Capture the cell that displays the provided text and extract its [X, Y] central coordinate. 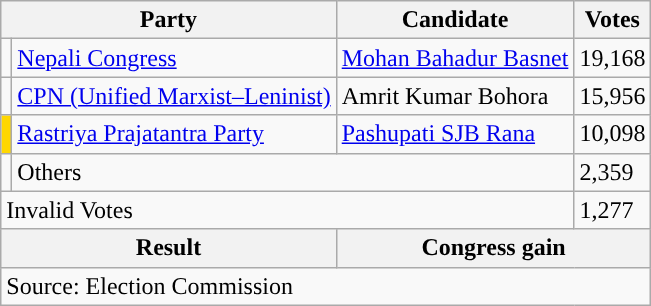
Nepali Congress [174, 58]
15,956 [612, 96]
19,168 [612, 58]
2,359 [612, 172]
Candidate [455, 20]
Votes [612, 20]
Source: Election Commission [326, 286]
Congress gain [494, 248]
Amrit Kumar Bohora [455, 96]
10,098 [612, 134]
Rastriya Prajatantra Party [174, 134]
Result [168, 248]
CPN (Unified Marxist–Leninist) [174, 96]
Others [293, 172]
1,277 [612, 210]
Invalid Votes [288, 210]
Pashupati SJB Rana [455, 134]
Party [168, 20]
Mohan Bahadur Basnet [455, 58]
